Identify which cell holds the provided text, then report its (X, Y) central coordinate. 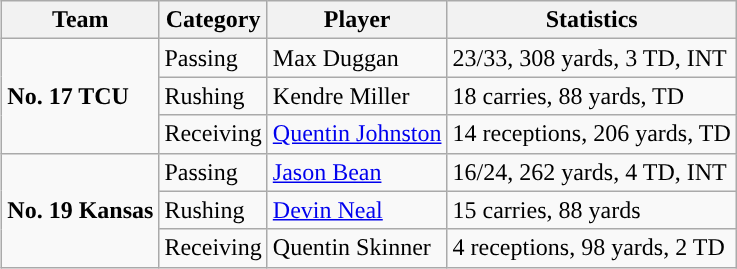
Team (80, 20)
4 receptions, 98 yards, 2 TD (592, 248)
16/24, 262 yards, 4 TD, INT (592, 172)
Max Duggan (357, 58)
18 carries, 88 yards, TD (592, 96)
15 carries, 88 yards (592, 210)
Category (213, 20)
14 receptions, 206 yards, TD (592, 134)
Player (357, 20)
23/33, 308 yards, 3 TD, INT (592, 58)
No. 17 TCU (80, 96)
Devin Neal (357, 210)
Kendre Miller (357, 96)
Jason Bean (357, 172)
No. 19 Kansas (80, 210)
Quentin Skinner (357, 248)
Quentin Johnston (357, 134)
Statistics (592, 20)
